Detect which cell encompasses the target text, then output its (X, Y) center coordinate. 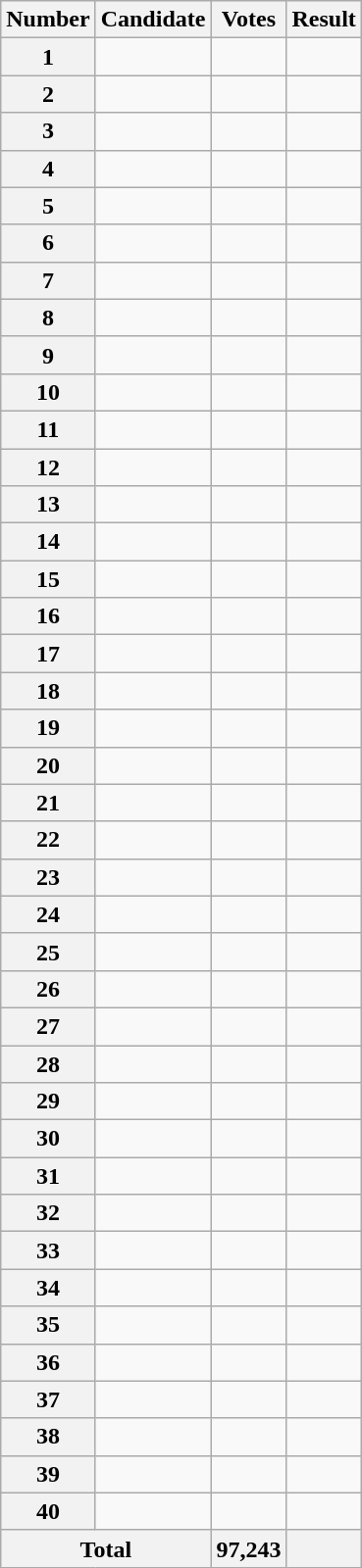
27 (48, 1026)
15 (48, 579)
Candidate (153, 20)
9 (48, 355)
Votes (249, 20)
7 (48, 280)
18 (48, 691)
33 (48, 1250)
40 (48, 1511)
Total (106, 1548)
11 (48, 429)
Result (324, 20)
8 (48, 318)
6 (48, 243)
36 (48, 1362)
13 (48, 505)
19 (48, 728)
2 (48, 94)
10 (48, 392)
35 (48, 1325)
14 (48, 542)
97,243 (249, 1548)
5 (48, 206)
26 (48, 989)
28 (48, 1063)
34 (48, 1288)
37 (48, 1399)
1 (48, 57)
17 (48, 654)
38 (48, 1437)
31 (48, 1176)
39 (48, 1474)
23 (48, 877)
24 (48, 914)
12 (48, 467)
22 (48, 840)
3 (48, 131)
30 (48, 1139)
25 (48, 952)
20 (48, 765)
16 (48, 616)
Number (48, 20)
29 (48, 1102)
4 (48, 169)
21 (48, 803)
32 (48, 1213)
